Scan for the cell matching the given text and deliver its (x, y) coordinate at center. 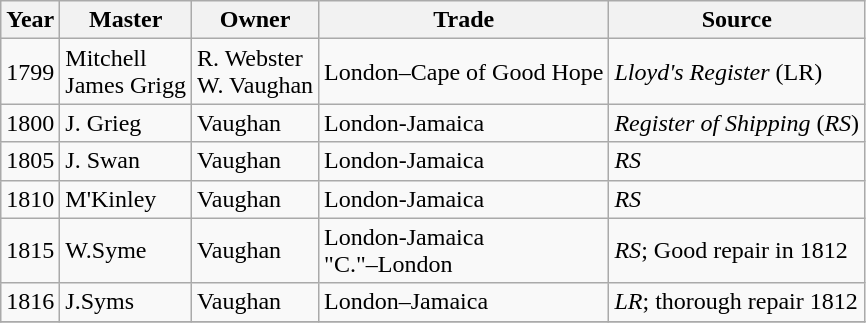
Owner (256, 20)
London-Jamaica"C."–London (464, 250)
1816 (30, 302)
London–Cape of Good Hope (464, 72)
LR; thorough repair 1812 (737, 302)
1805 (30, 161)
RS; Good repair in 1812 (737, 250)
Trade (464, 20)
MitchellJames Grigg (126, 72)
1810 (30, 199)
Register of Shipping (RS) (737, 123)
London–Jamaica (464, 302)
Master (126, 20)
Year (30, 20)
J.Syms (126, 302)
J. Grieg (126, 123)
1815 (30, 250)
J. Swan (126, 161)
1799 (30, 72)
M'Kinley (126, 199)
Source (737, 20)
1800 (30, 123)
Lloyd's Register (LR) (737, 72)
W.Syme (126, 250)
R. WebsterW. Vaughan (256, 72)
